Extract the [X, Y] coordinate from the center of the cell holding the provided text.  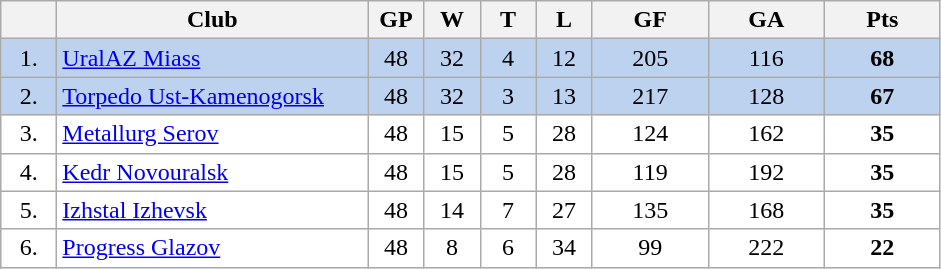
68 [882, 58]
22 [882, 248]
UralAZ Miass [212, 58]
Izhstal Izhevsk [212, 210]
135 [650, 210]
6. [29, 248]
119 [650, 172]
T [508, 20]
2. [29, 96]
12 [564, 58]
6 [508, 248]
GA [766, 20]
W [452, 20]
124 [650, 134]
205 [650, 58]
4. [29, 172]
4 [508, 58]
L [564, 20]
3 [508, 96]
222 [766, 248]
168 [766, 210]
Club [212, 20]
3. [29, 134]
116 [766, 58]
Progress Glazov [212, 248]
Pts [882, 20]
67 [882, 96]
8 [452, 248]
34 [564, 248]
128 [766, 96]
99 [650, 248]
13 [564, 96]
Metallurg Serov [212, 134]
27 [564, 210]
162 [766, 134]
5. [29, 210]
GF [650, 20]
217 [650, 96]
Kedr Novouralsk [212, 172]
Torpedo Ust-Kamenogorsk [212, 96]
GP [396, 20]
14 [452, 210]
192 [766, 172]
7 [508, 210]
1. [29, 58]
